Return (x, y) of the center of cell containing provided text 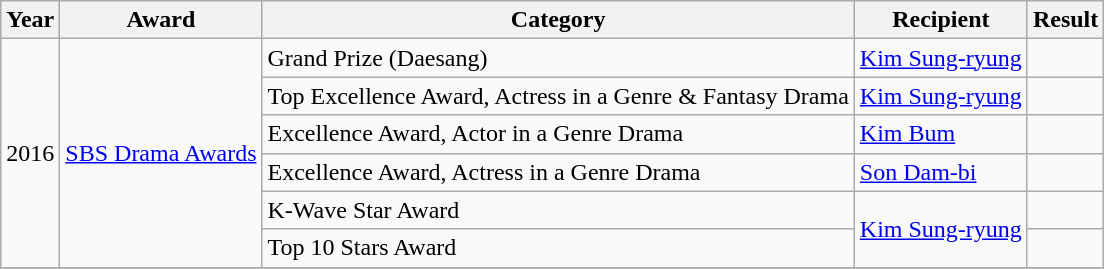
K-Wave Star Award (558, 210)
Kim Bum (940, 134)
SBS Drama Awards (161, 153)
Son Dam-bi (940, 172)
Award (161, 20)
Top Excellence Award, Actress in a Genre & Fantasy Drama (558, 96)
Category (558, 20)
Excellence Award, Actress in a Genre Drama (558, 172)
Top 10 Stars Award (558, 248)
Grand Prize (Daesang) (558, 58)
Result (1065, 20)
Excellence Award, Actor in a Genre Drama (558, 134)
2016 (30, 153)
Recipient (940, 20)
Year (30, 20)
